Locate the cell with the specified text and output its (X, Y) center coordinate. 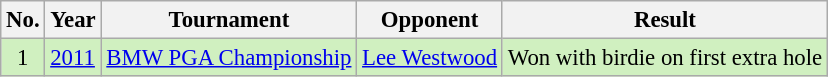
Result (664, 20)
2011 (73, 58)
Won with birdie on first extra hole (664, 58)
No. (23, 20)
Year (73, 20)
Opponent (430, 20)
1 (23, 58)
Lee Westwood (430, 58)
Tournament (229, 20)
BMW PGA Championship (229, 58)
